Detect which cell encompasses the target text, then output its [X, Y] center coordinate. 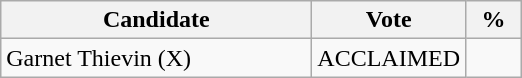
Vote [389, 20]
Candidate [156, 20]
% [494, 20]
ACCLAIMED [389, 58]
Garnet Thievin (X) [156, 58]
